Locate the cell with the specified text and output its (X, Y) center coordinate. 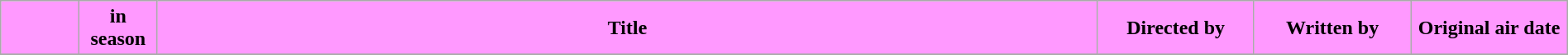
Title (627, 28)
Directed by (1176, 28)
Original air date (1489, 28)
Written by (1331, 28)
in season (117, 28)
